Detect which cell encompasses the target text, then output its [X, Y] center coordinate. 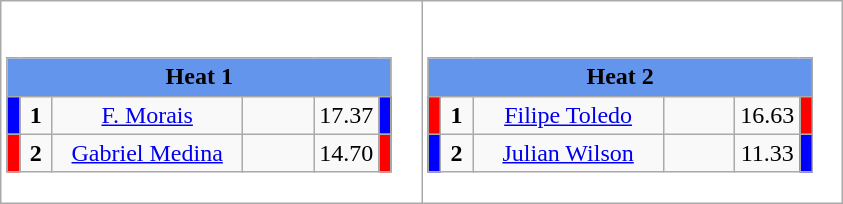
14.70 [346, 153]
17.37 [346, 115]
F. Morais [148, 115]
16.63 [768, 115]
Julian Wilson [568, 153]
Heat 2 1 Filipe Toledo 16.63 2 Julian Wilson 11.33 [632, 102]
Heat 1 1 F. Morais 17.37 2 Gabriel Medina 14.70 [212, 102]
Gabriel Medina [148, 153]
Heat 2 [620, 77]
Filipe Toledo [568, 115]
Heat 1 [199, 77]
11.33 [768, 153]
